Search for the cell housing the specified text and yield its [X, Y] center coordinate. 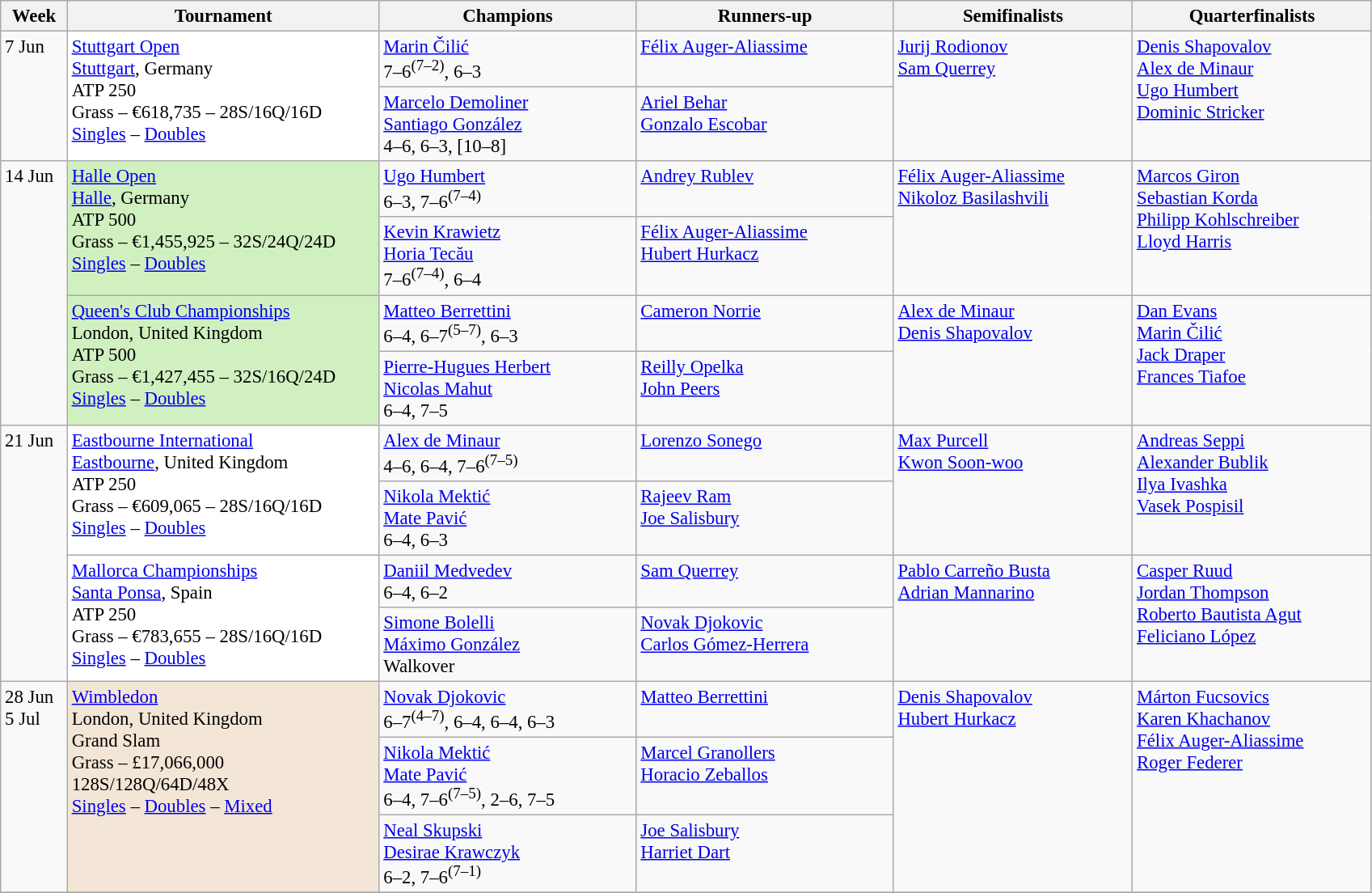
Matteo Berrettini6–4, 6–7(5–7), 6–3 [508, 324]
21 Jun [34, 553]
Novak Djokovic 6–7(4–7), 6–4, 6–4, 6–3 [508, 709]
Reilly Opelka John Peers [765, 388]
Félix Auger-Aliassime Hubert Hurkacz [765, 256]
Jurij Rodionov Sam Querrey [1013, 97]
Mallorca Championships Santa Ponsa, SpainATP 250 Grass – €783,655 – 28S/16Q/16DSingles – Doubles [223, 618]
Nikola Mektić Mate Pavić 6–4, 7–6(7–5), 2–6, 7–5 [508, 777]
Marin Čilić7–6(7–2), 6–3 [508, 60]
Marcelo Demoliner Santiago González 4–6, 6–3, [10–8] [508, 125]
Max Purcell Kwon Soon-woo [1013, 490]
Novak Djokovic Carlos Gómez-Herrera [765, 645]
Rajeev Ram Joe Salisbury [765, 518]
Sam Querrey [765, 581]
28 Jun5 Jul [34, 787]
Ariel Behar Gonzalo Escobar [765, 125]
Andrey Rublev [765, 189]
Denis Shapovalov Hubert Hurkacz [1013, 787]
Ugo Humbert6–3, 7–6(7–4) [508, 189]
Daniil Medvedev 6–4, 6–2 [508, 581]
Pablo Carreño Busta Adrian Mannarino [1013, 618]
Kevin Krawietz Horia Tecău 7–6(7–4), 6–4 [508, 256]
Lorenzo Sonego [765, 453]
Simone Bolelli Máximo González Walkover [508, 645]
Márton Fucsovics Karen Khachanov Félix Auger-Aliassime Roger Federer [1252, 787]
Quarterfinalists [1252, 16]
Nikola Mektić Mate Pavić 6–4, 6–3 [508, 518]
Neal Skupski Desirae Krawczyk 6–2, 7–6(7–1) [508, 854]
Joe Salisbury Harriet Dart [765, 854]
Wimbledon London, United KingdomGrand Slam Grass – £17,066,000 128S/128Q/64D/48XSingles – Doubles – Mixed [223, 787]
Semifinalists [1013, 16]
Dan Evans Marin Čilić Jack Draper Frances Tiafoe [1252, 361]
Queen's Club Championships London, United KingdomATP 500 Grass – €1,427,455 – 32S/16Q/24D Singles – Doubles [223, 361]
Denis Shapovalov Alex de Minaur Ugo Humbert Dominic Stricker [1252, 97]
Stuttgart Open Stuttgart, GermanyATP 250 Grass – €618,735 – 28S/16Q/16D Singles – Doubles [223, 97]
Alex de Minaur 4–6, 6–4, 7–6(7–5) [508, 453]
Alex de Minaur Denis Shapovalov [1013, 361]
7 Jun [34, 97]
Cameron Norrie [765, 324]
Casper Ruud Jordan Thompson Roberto Bautista Agut Feliciano López [1252, 618]
Matteo Berrettini [765, 709]
Félix Auger-Aliassime [765, 60]
Tournament [223, 16]
Eastbourne International Eastbourne, United KingdomATP 250 Grass – €609,065 – 28S/16Q/16DSingles – Doubles [223, 490]
Andreas Seppi Alexander Bublik Ilya Ivashka Vasek Pospisil [1252, 490]
Halle Open Halle, GermanyATP 500 Grass – €1,455,925 – 32S/24Q/24D Singles – Doubles [223, 228]
Week [34, 16]
Marcos Giron Sebastian Korda Philipp Kohlschreiber Lloyd Harris [1252, 228]
Marcel Granollers Horacio Zeballos [765, 777]
14 Jun [34, 293]
Félix Auger-Aliassime Nikoloz Basilashvili [1013, 228]
Champions [508, 16]
Pierre-Hugues Herbert Nicolas Mahut 6–4, 7–5 [508, 388]
Runners-up [765, 16]
